Return (X, Y) of the center of cell containing provided text 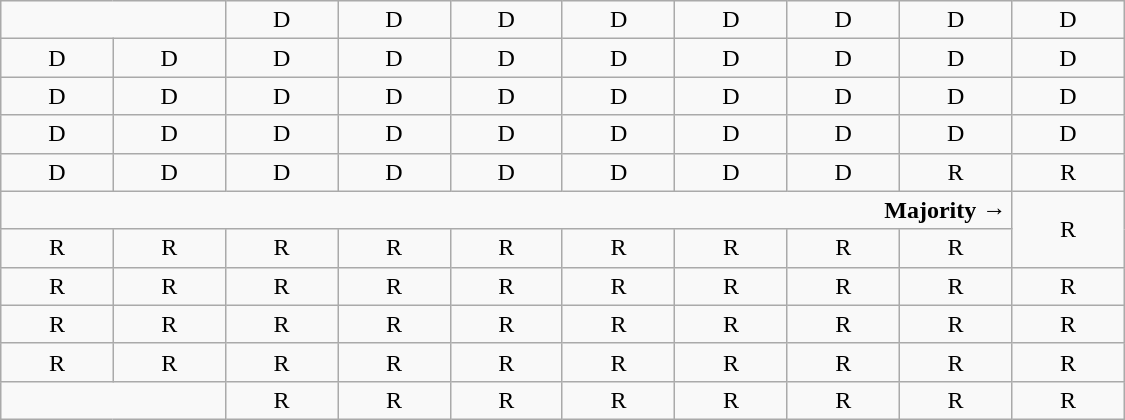
Majority → (506, 210)
